From the cell containing the given text, extract its center point as (x, y) coordinate. 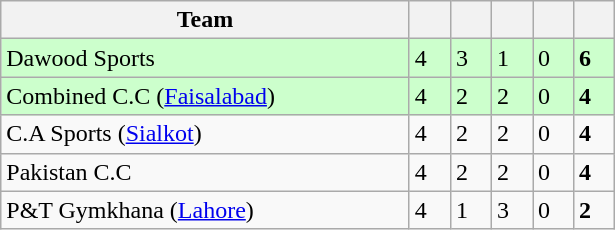
Team (206, 20)
P&T Gymkhana (Lahore) (206, 210)
Dawood Sports (206, 58)
6 (594, 58)
Combined C.C (Faisalabad) (206, 96)
Pakistan C.C (206, 172)
C.A Sports (Sialkot) (206, 134)
